Output the (x, y) coordinate of the center of the cell containing the given text.  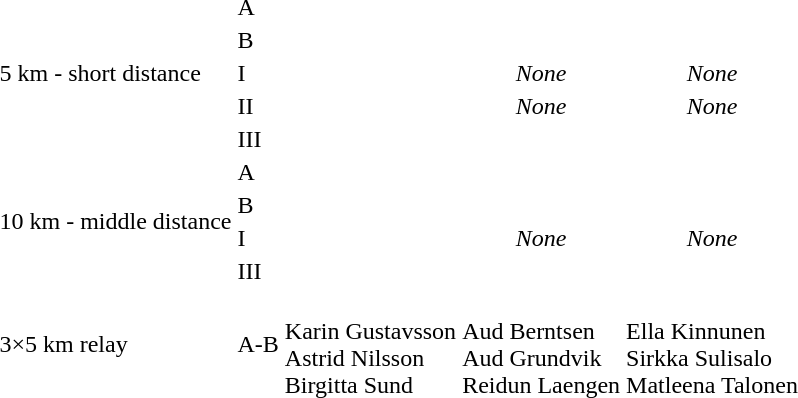
II (258, 106)
A (258, 172)
